Locate the cell with the specified text and output its [X, Y] center coordinate. 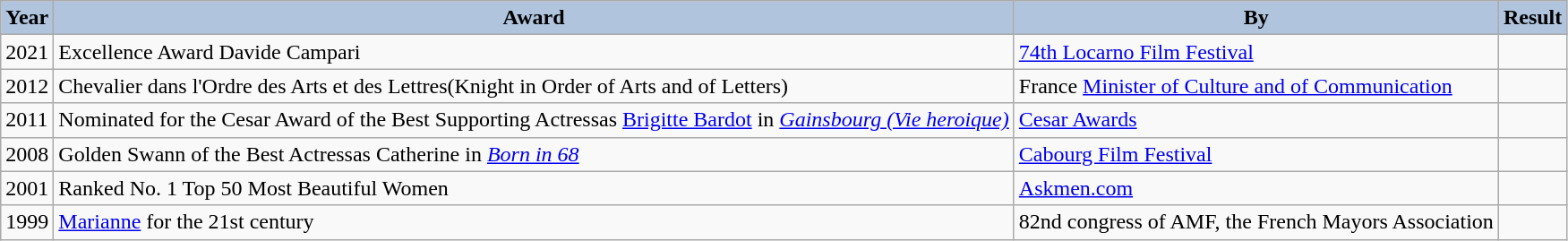
Ranked No. 1 Top 50 Most Beautiful Women [534, 188]
82nd congress of AMF, the French Mayors Association [1255, 222]
74th Locarno Film Festival [1255, 52]
2021 [27, 52]
2012 [27, 86]
2001 [27, 188]
Cesar Awards [1255, 120]
1999 [27, 222]
France Minister of Culture and of Communication [1255, 86]
Chevalier dans l'Ordre des Arts et des Lettres(Knight in Order of Arts and of Letters) [534, 86]
Excellence Award Davide Campari [534, 52]
2008 [27, 154]
Result [1532, 18]
By [1255, 18]
Askmen.com [1255, 188]
2011 [27, 120]
Year [27, 18]
Nominated for the Cesar Award of the Best Supporting Actressas Brigitte Bardot in Gainsbourg (Vie heroique) [534, 120]
Award [534, 18]
Golden Swann of the Best Actressas Catherine in Born in 68 [534, 154]
Marianne for the 21st century [534, 222]
Cabourg Film Festival [1255, 154]
